Find where the given text appears and provide that cell's center as (X, Y) coordinate. 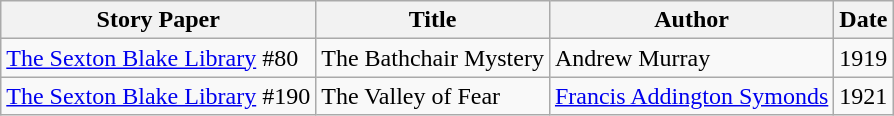
The Sexton Blake Library #80 (158, 58)
Date (864, 20)
The Valley of Fear (433, 96)
Francis Addington Symonds (691, 96)
The Bathchair Mystery (433, 58)
1919 (864, 58)
Author (691, 20)
Story Paper (158, 20)
Title (433, 20)
The Sexton Blake Library #190 (158, 96)
1921 (864, 96)
Andrew Murray (691, 58)
